For the text-containing cell, return its midpoint in [X, Y] coordinate format. 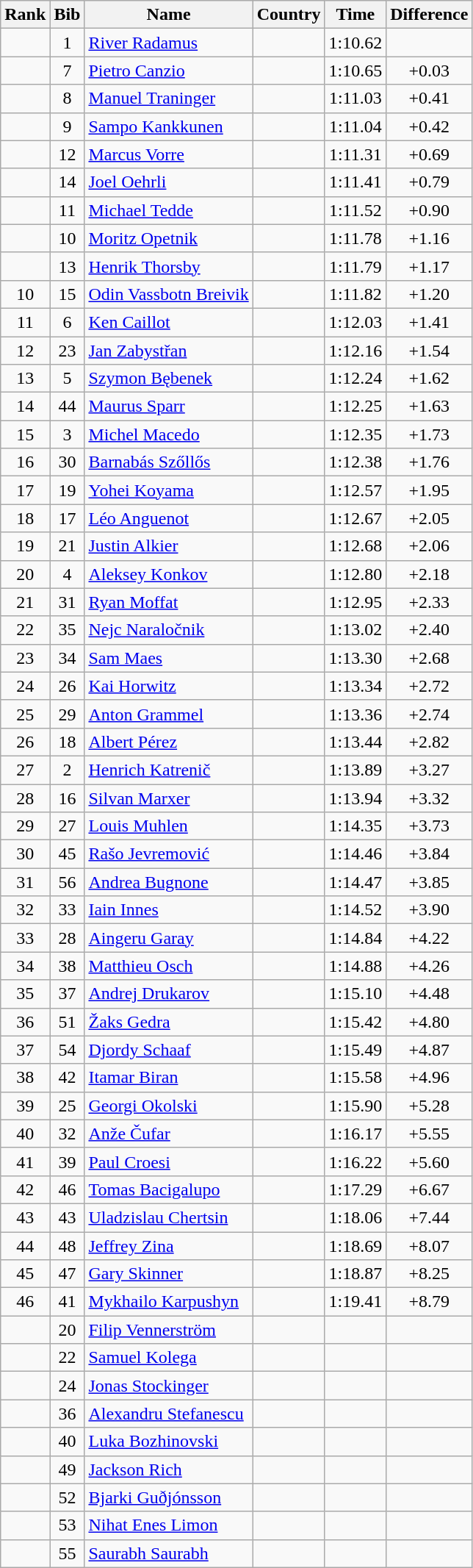
1:11.52 [355, 210]
Albert Pérez [169, 742]
Léo Anguenot [169, 518]
Yohei Koyama [169, 490]
+1.41 [429, 322]
52 [68, 1497]
1:13.44 [355, 742]
Sampo Kankkunen [169, 126]
+0.41 [429, 99]
1:12.25 [355, 407]
1:19.41 [355, 1302]
1:13.36 [355, 714]
Name [169, 15]
Filip Vennerström [169, 1330]
1:11.03 [355, 99]
+3.32 [429, 798]
+2.18 [429, 574]
Jeffrey Zina [169, 1246]
Andrej Drukarov [169, 994]
1:11.31 [355, 154]
Uladzislau Chertsin [169, 1217]
Time [355, 15]
Itamar Biran [169, 1078]
Kai Horwitz [169, 686]
1:14.46 [355, 854]
Jan Zabystřan [169, 351]
1:18.87 [355, 1274]
1:13.94 [355, 798]
+1.62 [429, 379]
+1.73 [429, 434]
1:15.49 [355, 1050]
+4.22 [429, 938]
Szymon Bębenek [169, 379]
48 [68, 1246]
Samuel Kolega [169, 1358]
+3.85 [429, 882]
Anton Grammel [169, 714]
1:15.58 [355, 1078]
Barnabás Szőllős [169, 462]
Marcus Vorre [169, 154]
+2.40 [429, 630]
Mykhailo Karpushyn [169, 1302]
1:12.38 [355, 462]
Bjarki Guðjónsson [169, 1497]
+1.16 [429, 238]
Maurus Sparr [169, 407]
Žaks Gedra [169, 1022]
Henrik Thorsby [169, 266]
+1.76 [429, 462]
1:14.35 [355, 826]
+2.72 [429, 686]
Ryan Moffat [169, 602]
+8.07 [429, 1246]
+1.63 [429, 407]
River Radamus [169, 43]
Rašo Jevremović [169, 854]
Odin Vassbotn Breivik [169, 294]
Georgi Okolski [169, 1106]
+6.67 [429, 1189]
Justin Alkier [169, 546]
1:12.03 [355, 322]
+2.05 [429, 518]
+0.03 [429, 71]
Henrich Katrenič [169, 770]
Andrea Bugnone [169, 882]
Alexandru Stefanescu [169, 1414]
Louis Muhlen [169, 826]
+4.26 [429, 966]
5 [68, 379]
Aleksey Konkov [169, 574]
Country [289, 15]
1:17.29 [355, 1189]
+4.80 [429, 1022]
+2.06 [429, 546]
+0.90 [429, 210]
4 [68, 574]
1:12.80 [355, 574]
+5.60 [429, 1161]
Rank [25, 15]
Michel Macedo [169, 434]
1:14.84 [355, 938]
Jackson Rich [169, 1469]
1:12.35 [355, 434]
Difference [429, 15]
1:11.82 [355, 294]
Sam Maes [169, 658]
Gary Skinner [169, 1274]
1:13.89 [355, 770]
+4.96 [429, 1078]
Pietro Canzio [169, 71]
Ken Caillot [169, 322]
54 [68, 1050]
1:12.16 [355, 351]
+5.28 [429, 1106]
1:18.06 [355, 1217]
1:11.78 [355, 238]
55 [68, 1553]
56 [68, 882]
1:12.57 [355, 490]
Paul Croesi [169, 1161]
+0.69 [429, 154]
2 [68, 770]
Silvan Marxer [169, 798]
+0.79 [429, 182]
1:10.65 [355, 71]
Manuel Traninger [169, 99]
1:13.02 [355, 630]
1:13.34 [355, 686]
1:16.17 [355, 1134]
+1.95 [429, 490]
49 [68, 1469]
+1.54 [429, 351]
47 [68, 1274]
1 [68, 43]
+7.44 [429, 1217]
1:11.41 [355, 182]
+3.90 [429, 910]
1:18.69 [355, 1246]
Nejc Naraločnik [169, 630]
Bib [68, 15]
Jonas Stockinger [169, 1386]
Michael Tedde [169, 210]
Nihat Enes Limon [169, 1525]
+4.87 [429, 1050]
Anže Čufar [169, 1134]
Luka Bozhinovski [169, 1442]
1:12.68 [355, 546]
1:15.42 [355, 1022]
+8.79 [429, 1302]
1:11.79 [355, 266]
+2.68 [429, 658]
6 [68, 322]
+1.17 [429, 266]
+2.74 [429, 714]
1:14.52 [355, 910]
+1.20 [429, 294]
+3.27 [429, 770]
1:14.47 [355, 882]
51 [68, 1022]
1:12.95 [355, 602]
+5.55 [429, 1134]
1:10.62 [355, 43]
1:16.22 [355, 1161]
1:12.24 [355, 379]
+8.25 [429, 1274]
+3.73 [429, 826]
3 [68, 434]
1:13.30 [355, 658]
1:15.10 [355, 994]
+0.42 [429, 126]
Matthieu Osch [169, 966]
1:15.90 [355, 1106]
Saurabh Saurabh [169, 1553]
1:12.67 [355, 518]
Joel Oehrli [169, 182]
53 [68, 1525]
Moritz Opetnik [169, 238]
+2.33 [429, 602]
1:14.88 [355, 966]
+4.48 [429, 994]
+2.82 [429, 742]
7 [68, 71]
9 [68, 126]
+3.84 [429, 854]
8 [68, 99]
Aingeru Garay [169, 938]
Tomas Bacigalupo [169, 1189]
1:11.04 [355, 126]
Djordy Schaaf [169, 1050]
Iain Innes [169, 910]
